Return the (X, Y) coordinate for the center point of the cell that contains the specified text.  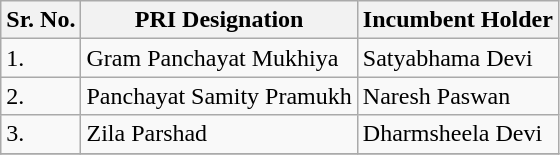
1. (41, 58)
Incumbent Holder (458, 20)
Zila Parshad (219, 134)
Satyabhama Devi (458, 58)
Dharmsheela Devi (458, 134)
Gram Panchayat Mukhiya (219, 58)
2. (41, 96)
Panchayat Samity Pramukh (219, 96)
3. (41, 134)
Naresh Paswan (458, 96)
PRI Designation (219, 20)
Sr. No. (41, 20)
